Detect which cell encompasses the target text, then output its [X, Y] center coordinate. 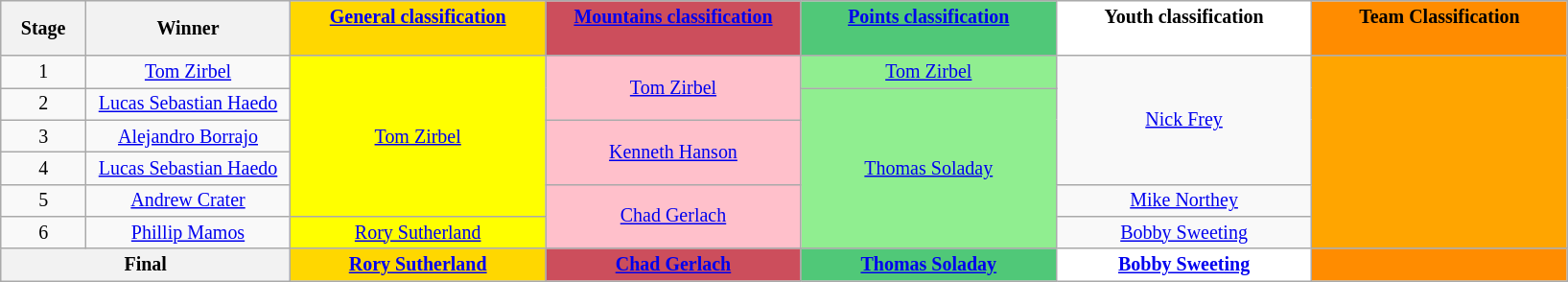
Phillip Mamos [188, 232]
Mike Northey [1183, 200]
General classification [418, 29]
4 [44, 169]
Team Classification [1439, 29]
3 [44, 136]
Winner [188, 29]
Final [146, 265]
2 [44, 104]
Andrew Crater [188, 200]
Youth classification [1183, 29]
Mountains classification [673, 29]
1 [44, 73]
Points classification [928, 29]
5 [44, 200]
Stage [44, 29]
6 [44, 232]
Alejandro Borrajo [188, 136]
Kenneth Hanson [673, 152]
Nick Frey [1183, 121]
